Determine the (x, y) coordinate at the center of the cell enclosing the given text.  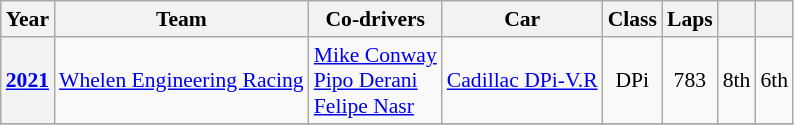
Mike Conway Pipo Derani Felipe Nasr (376, 80)
Class (632, 19)
DPi (632, 80)
Co-drivers (376, 19)
Year (28, 19)
Cadillac DPi-V.R (522, 80)
783 (690, 80)
2021 (28, 80)
8th (737, 80)
6th (774, 80)
Car (522, 19)
Laps (690, 19)
Whelen Engineering Racing (182, 80)
Team (182, 19)
